Capture the cell that displays the provided text and extract its (x, y) central coordinate. 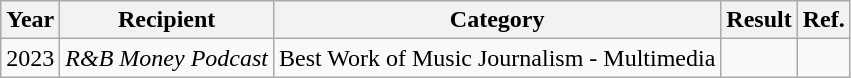
Category (496, 20)
Year (30, 20)
Recipient (167, 20)
Ref. (824, 20)
R&B Money Podcast (167, 58)
2023 (30, 58)
Result (759, 20)
Best Work of Music Journalism - Multimedia (496, 58)
